Capture the cell that displays the provided text and extract its (X, Y) central coordinate. 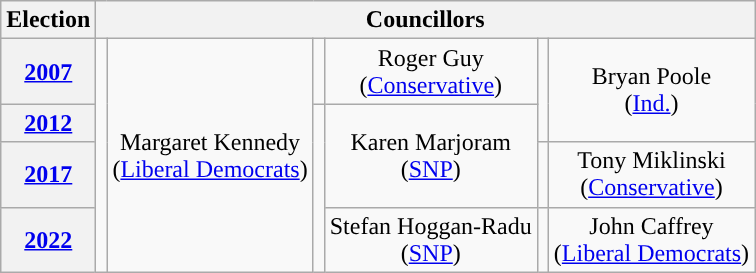
Stefan Hoggan-Radu(SNP) (430, 240)
2017 (48, 174)
Bryan Poole(Ind.) (651, 90)
2022 (48, 240)
Margaret Kennedy(Liberal Democrats) (210, 156)
John Caffrey(Liberal Democrats) (651, 240)
Roger Guy(Conservative) (430, 72)
Karen Marjoram(SNP) (430, 156)
2007 (48, 72)
2012 (48, 123)
Tony Miklinski(Conservative) (651, 174)
Councillors (426, 20)
Election (48, 20)
